From the cell containing the given text, extract its center point as (x, y) coordinate. 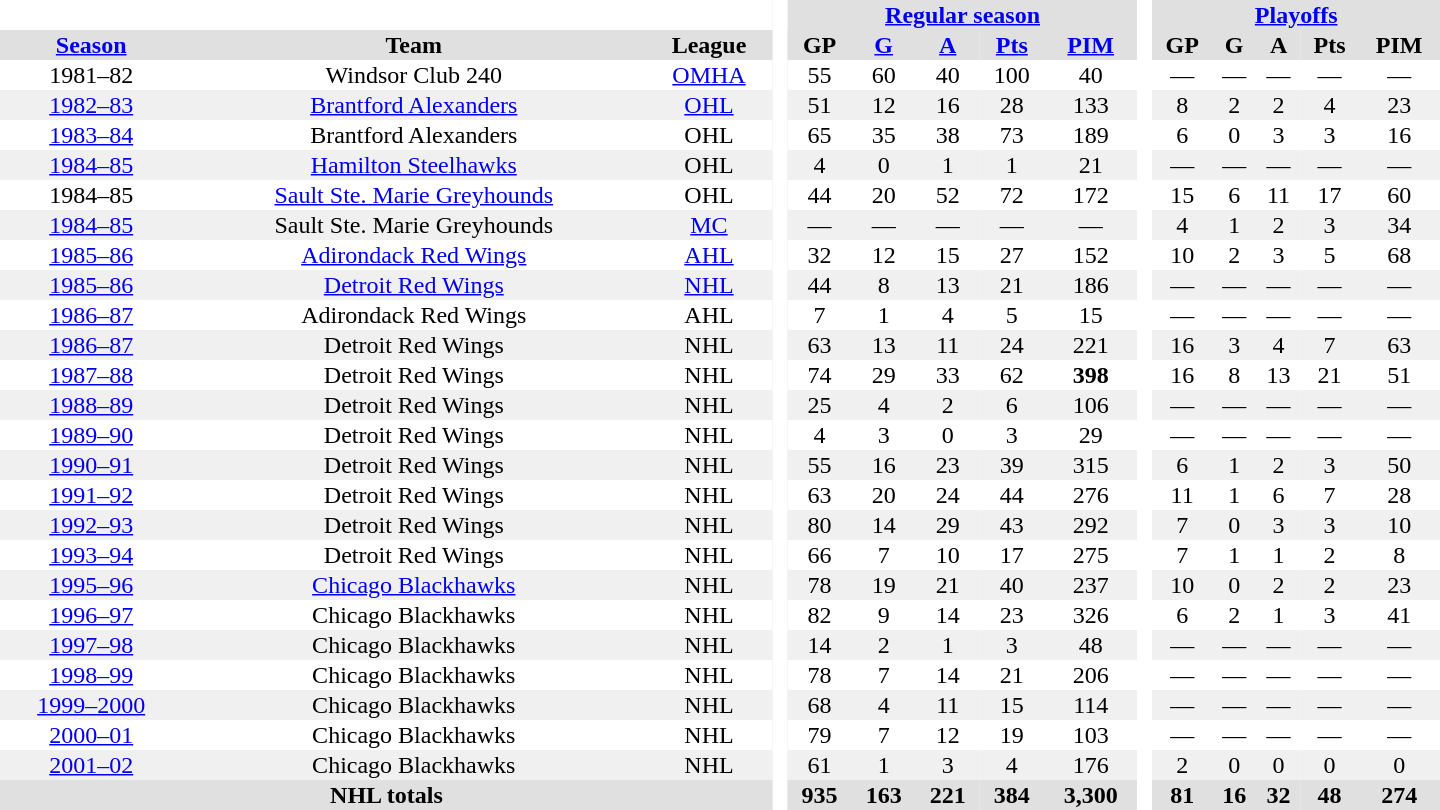
189 (1091, 135)
Windsor Club 240 (414, 75)
152 (1091, 255)
35 (884, 135)
275 (1091, 555)
1989–90 (91, 435)
NHL totals (386, 795)
1981–82 (91, 75)
League (709, 45)
73 (1012, 135)
9 (884, 615)
1987–88 (91, 375)
3,300 (1091, 795)
172 (1091, 195)
52 (948, 195)
274 (1399, 795)
133 (1091, 105)
176 (1091, 765)
276 (1091, 495)
1988–89 (91, 405)
72 (1012, 195)
326 (1091, 615)
100 (1012, 75)
27 (1012, 255)
39 (1012, 465)
Playoffs (1296, 15)
1982–83 (91, 105)
186 (1091, 285)
1995–96 (91, 585)
50 (1399, 465)
Hamilton Steelhawks (414, 165)
62 (1012, 375)
292 (1091, 525)
2001–02 (91, 765)
65 (820, 135)
1996–97 (91, 615)
MC (709, 225)
74 (820, 375)
206 (1091, 675)
Team (414, 45)
38 (948, 135)
1997–98 (91, 645)
2000–01 (91, 735)
114 (1091, 705)
Regular season (963, 15)
1983–84 (91, 135)
79 (820, 735)
81 (1182, 795)
163 (884, 795)
398 (1091, 375)
82 (820, 615)
384 (1012, 795)
1992–93 (91, 525)
25 (820, 405)
80 (820, 525)
OMHA (709, 75)
1999–2000 (91, 705)
1993–94 (91, 555)
61 (820, 765)
1991–92 (91, 495)
34 (1399, 225)
33 (948, 375)
106 (1091, 405)
1998–99 (91, 675)
935 (820, 795)
315 (1091, 465)
237 (1091, 585)
Season (91, 45)
1990–91 (91, 465)
103 (1091, 735)
43 (1012, 525)
41 (1399, 615)
66 (820, 555)
